Search for the cell housing the specified text and yield its [X, Y] center coordinate. 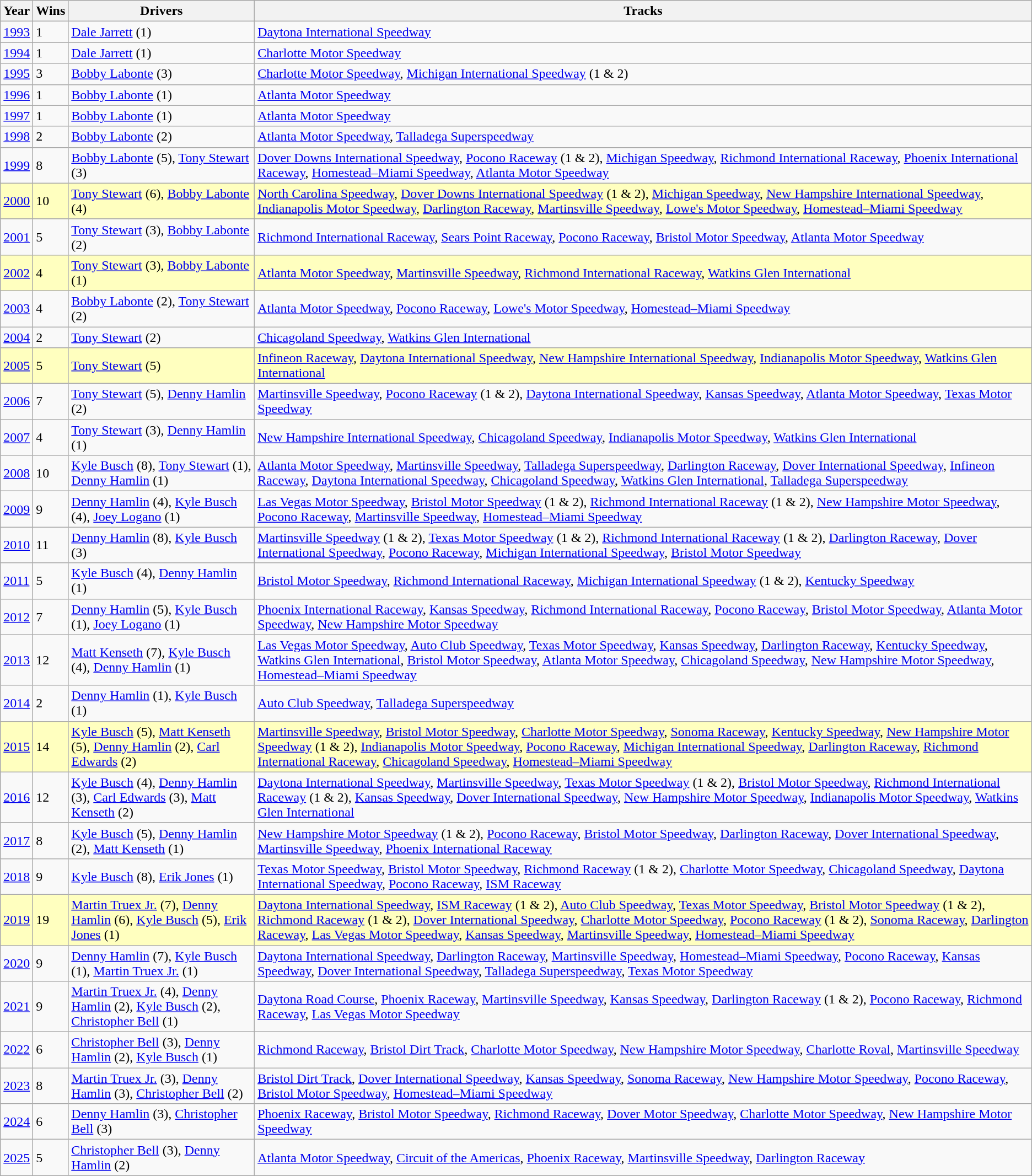
1997 [17, 116]
2011 [17, 581]
2019 [17, 920]
2009 [17, 509]
2003 [17, 309]
2006 [17, 401]
2018 [17, 877]
2002 [17, 272]
Kyle Busch (4), Denny Hamlin (3), Carl Edwards (3), Matt Kenseth (2) [162, 797]
2008 [17, 473]
3 [51, 74]
2015 [17, 747]
Bobby Labonte (5), Tony Stewart (3) [162, 165]
Richmond International Raceway, Sears Point Raceway, Pocono Raceway, Bristol Motor Speedway, Atlanta Motor Speedway [643, 237]
Bobby Labonte (3) [162, 74]
19 [51, 920]
Richmond Raceway, Bristol Dirt Track, Charlotte Motor Speedway, New Hampshire Motor Speedway, Charlotte Roval, Martinsville Speedway [643, 1050]
Kyle Busch (8), Tony Stewart (1), Denny Hamlin (1) [162, 473]
Phoenix Raceway, Bristol Motor Speedway, Richmond Raceway, Dover Motor Speedway, Charlotte Motor Speedway, New Hampshire Motor Speedway [643, 1121]
Martinsville Speedway, Pocono Raceway (1 & 2), Daytona International Speedway, Kansas Speedway, Atlanta Motor Speedway, Texas Motor Speedway [643, 401]
2016 [17, 797]
Tony Stewart (5) [162, 366]
Kyle Busch (5), Matt Kenseth (5), Denny Hamlin (2), Carl Edwards (2) [162, 747]
2023 [17, 1086]
Denny Hamlin (3), Christopher Bell (3) [162, 1121]
Charlotte Motor Speedway, Michigan International Speedway (1 & 2) [643, 74]
2020 [17, 963]
Kyle Busch (4), Denny Hamlin (1) [162, 581]
1996 [17, 95]
Year [17, 11]
Auto Club Speedway, Talladega Superspeedway [643, 704]
New Hampshire International Speedway, Chicagoland Speedway, Indianapolis Motor Speedway, Watkins Glen International [643, 438]
Bobby Labonte (2), Tony Stewart (2) [162, 309]
Christopher Bell (3), Denny Hamlin (2), Kyle Busch (1) [162, 1050]
Tony Stewart (2) [162, 337]
Infineon Raceway, Daytona International Speedway, New Hampshire International Speedway, Indianapolis Motor Speedway, Watkins Glen International [643, 366]
Charlotte Motor Speedway [643, 53]
1994 [17, 53]
11 [51, 545]
1998 [17, 137]
Denny Hamlin (1), Kyle Busch (1) [162, 704]
Bristol Motor Speedway, Richmond International Raceway, Michigan International Speedway (1 & 2), Kentucky Speedway [643, 581]
Chicagoland Speedway, Watkins Glen International [643, 337]
1995 [17, 74]
2021 [17, 1007]
Kyle Busch (5), Denny Hamlin (2), Matt Kenseth (1) [162, 840]
2024 [17, 1121]
Tony Stewart (3), Denny Hamlin (1) [162, 438]
Drivers [162, 11]
Martin Truex Jr. (7), Denny Hamlin (6), Kyle Busch (5), Erik Jones (1) [162, 920]
Kyle Busch (8), Erik Jones (1) [162, 877]
Tony Stewart (3), Bobby Labonte (2) [162, 237]
Tony Stewart (5), Denny Hamlin (2) [162, 401]
Tracks [643, 11]
2004 [17, 337]
Atlanta Motor Speedway, Martinsville Speedway, Richmond International Raceway, Watkins Glen International [643, 272]
Matt Kenseth (7), Kyle Busch (4), Denny Hamlin (1) [162, 660]
2005 [17, 366]
1999 [17, 165]
2017 [17, 840]
Tony Stewart (3), Bobby Labonte (1) [162, 272]
2014 [17, 704]
Denny Hamlin (8), Kyle Busch (3) [162, 545]
Tony Stewart (6), Bobby Labonte (4) [162, 201]
Denny Hamlin (4), Kyle Busch (4), Joey Logano (1) [162, 509]
Bobby Labonte (2) [162, 137]
2022 [17, 1050]
2025 [17, 1158]
Atlanta Motor Speedway, Circuit of the Americas, Phoenix Raceway, Martinsville Speedway, Darlington Raceway [643, 1158]
2010 [17, 545]
1993 [17, 32]
Atlanta Motor Speedway, Talladega Superspeedway [643, 137]
2012 [17, 616]
Wins [51, 11]
2013 [17, 660]
Daytona International Speedway [643, 32]
Martin Truex Jr. (4), Denny Hamlin (2), Kyle Busch (2), Christopher Bell (1) [162, 1007]
2000 [17, 201]
2007 [17, 438]
Denny Hamlin (5), Kyle Busch (1), Joey Logano (1) [162, 616]
Christopher Bell (3), Denny Hamlin (2) [162, 1158]
2001 [17, 237]
Denny Hamlin (7), Kyle Busch (1), Martin Truex Jr. (1) [162, 963]
Martin Truex Jr. (3), Denny Hamlin (3), Christopher Bell (2) [162, 1086]
Atlanta Motor Speedway, Pocono Raceway, Lowe's Motor Speedway, Homestead–Miami Speedway [643, 309]
14 [51, 747]
